Capture the cell that displays the provided text and extract its (x, y) central coordinate. 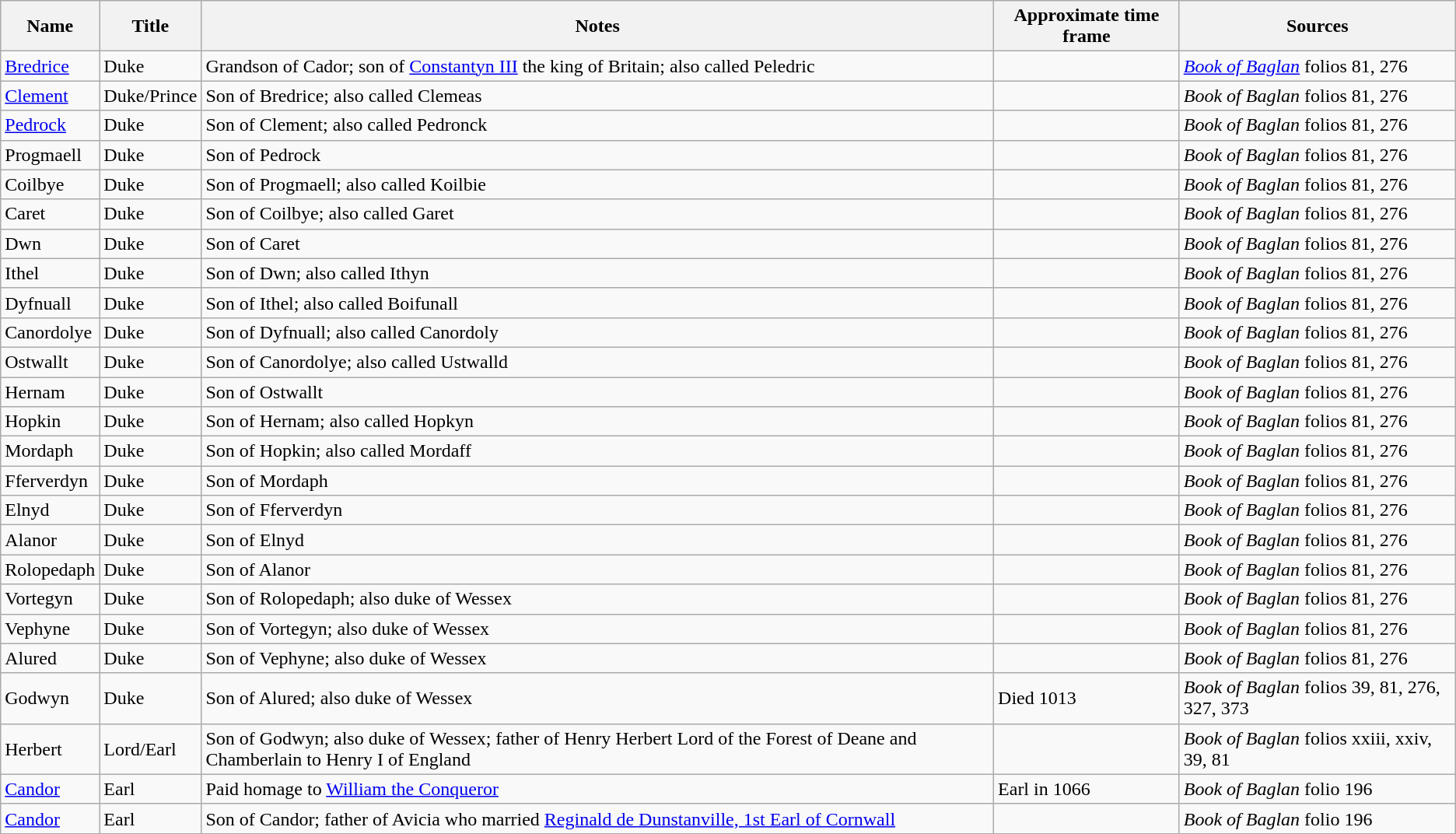
Book of Baglan folios 39, 81, 276, 327, 373 (1318, 699)
Son of Clement; also called Pedronck (597, 125)
Son of Fferverdyn (597, 510)
Son of Vortegyn; also duke of Wessex (597, 629)
Pedrock (50, 125)
Son of Dyfnuall; also called Canordoly (597, 332)
Hopkin (50, 422)
Son of Coilbye; also called Garet (597, 214)
Mordaph (50, 451)
Son of Hernam; also called Hopkyn (597, 422)
Coilbye (50, 184)
Son of Elnyd (597, 540)
Son of Mordaph (597, 481)
Son of Dwn; also called Ithyn (597, 273)
Name (50, 26)
Ostwallt (50, 362)
Son of Alanor (597, 569)
Son of Candor; father of Avicia who married Reginald de Dunstanville, 1st Earl of Cornwall (597, 818)
Son of Rolopedaph; also duke of Wessex (597, 599)
Approximate time frame (1087, 26)
Son of Ithel; also called Boifunall (597, 303)
Vephyne (50, 629)
Progmaell (50, 155)
Vortegyn (50, 599)
Title (151, 26)
Herbert (50, 748)
Bredrice (50, 66)
Fferverdyn (50, 481)
Alanor (50, 540)
Son of Pedrock (597, 155)
Son of Godwyn; also duke of Wessex; father of Henry Herbert Lord of the Forest of Deane and Chamberlain to Henry I of England (597, 748)
Son of Ostwallt (597, 391)
Son of Vephyne; also duke of Wessex (597, 658)
Son of Caret (597, 244)
Son of Progmaell; also called Koilbie (597, 184)
Son of Bredrice; also called Clemeas (597, 96)
Dyfnuall (50, 303)
Lord/Earl (151, 748)
Dwn (50, 244)
Hernam (50, 391)
Earl in 1066 (1087, 789)
Godwyn (50, 699)
Clement (50, 96)
Notes (597, 26)
Book of Baglan folios xxiii, xxiv, 39, 81 (1318, 748)
Duke/Prince (151, 96)
Caret (50, 214)
Sources (1318, 26)
Son of Hopkin; also called Mordaff (597, 451)
Paid homage to William the Conqueror (597, 789)
Alured (50, 658)
Son of Alured; also duke of Wessex (597, 699)
Canordolye (50, 332)
Rolopedaph (50, 569)
Elnyd (50, 510)
Died 1013 (1087, 699)
Ithel (50, 273)
Grandson of Cador; son of Constantyn III the king of Britain; also called Peledric (597, 66)
Son of Canordolye; also called Ustwalld (597, 362)
